Detect which cell encompasses the target text, then output its [X, Y] center coordinate. 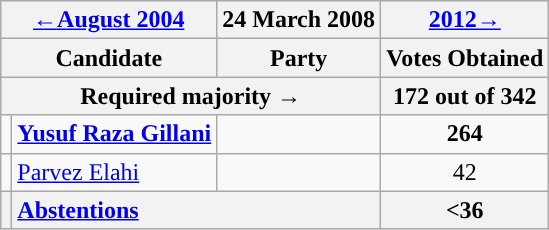
Votes Obtained [465, 58]
<36 [465, 210]
264 [465, 134]
24 March 2008 [299, 20]
Party [299, 58]
Required majority → [191, 96]
172 out of 342 [465, 96]
←August 2004 [109, 20]
Candidate [109, 58]
Yusuf Raza Gillani [114, 134]
Abstentions [196, 210]
Parvez Elahi [114, 172]
2012→ [465, 20]
42 [465, 172]
